Return (X, Y) of the center of cell containing provided text 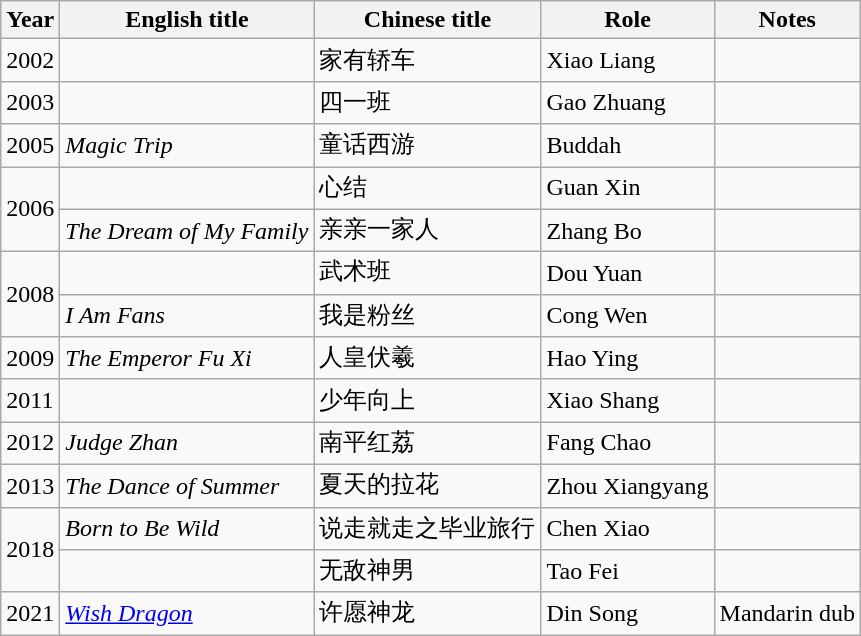
2002 (30, 60)
心结 (428, 188)
English title (187, 20)
2003 (30, 102)
2012 (30, 444)
说走就走之毕业旅行 (428, 528)
Xiao Liang (628, 60)
Chen Xiao (628, 528)
人皇伏羲 (428, 358)
Judge Zhan (187, 444)
Dou Yuan (628, 274)
无敌神男 (428, 572)
南平红荔 (428, 444)
Tao Fei (628, 572)
夏天的拉花 (428, 486)
2005 (30, 146)
Wish Dragon (187, 614)
童话西游 (428, 146)
2011 (30, 400)
2013 (30, 486)
Buddah (628, 146)
我是粉丝 (428, 316)
I Am Fans (187, 316)
四一班 (428, 102)
Zhang Bo (628, 230)
Zhou Xiangyang (628, 486)
Year (30, 20)
Gao Zhuang (628, 102)
The Emperor Fu Xi (187, 358)
Guan Xin (628, 188)
Chinese title (428, 20)
Mandarin dub (787, 614)
亲亲一家人 (428, 230)
2021 (30, 614)
The Dance of Summer (187, 486)
2018 (30, 550)
Role (628, 20)
2008 (30, 294)
Din Song (628, 614)
Hao Ying (628, 358)
家有轿车 (428, 60)
Notes (787, 20)
Fang Chao (628, 444)
许愿神龙 (428, 614)
Cong Wen (628, 316)
2006 (30, 208)
2009 (30, 358)
Xiao Shang (628, 400)
少年向上 (428, 400)
Magic Trip (187, 146)
The Dream of My Family (187, 230)
武术班 (428, 274)
Born to Be Wild (187, 528)
